Detect which cell encompasses the target text, then output its [X, Y] center coordinate. 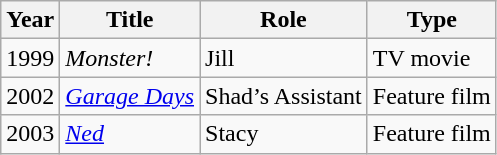
Title [130, 20]
TV movie [432, 58]
Jill [284, 58]
2003 [30, 134]
Type [432, 20]
Shad’s Assistant [284, 96]
2002 [30, 96]
1999 [30, 58]
Role [284, 20]
Garage Days [130, 96]
Stacy [284, 134]
Year [30, 20]
Monster! [130, 58]
Ned [130, 134]
